Search for the cell housing the specified text and yield its (x, y) center coordinate. 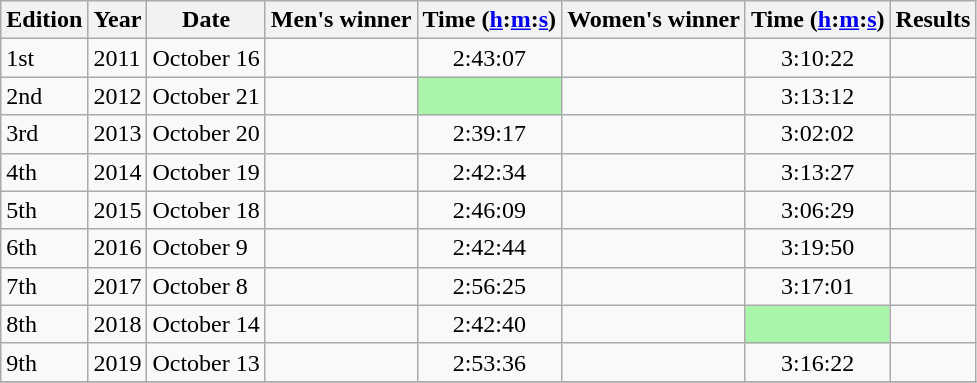
2:42:40 (490, 324)
October 21 (206, 96)
2:56:25 (490, 286)
2:42:34 (490, 172)
Men's winner (341, 20)
Date (206, 20)
October 19 (206, 172)
1st (44, 58)
October 18 (206, 210)
2018 (118, 324)
2012 (118, 96)
2:46:09 (490, 210)
Edition (44, 20)
2013 (118, 134)
2:53:36 (490, 362)
3rd (44, 134)
2:43:07 (490, 58)
October 9 (206, 248)
4th (44, 172)
2:42:44 (490, 248)
October 13 (206, 362)
October 8 (206, 286)
2015 (118, 210)
2017 (118, 286)
2016 (118, 248)
2019 (118, 362)
5th (44, 210)
6th (44, 248)
Year (118, 20)
3:02:02 (818, 134)
8th (44, 324)
3:13:12 (818, 96)
3:06:29 (818, 210)
3:16:22 (818, 362)
3:17:01 (818, 286)
October 16 (206, 58)
3:13:27 (818, 172)
Women's winner (654, 20)
Results (933, 20)
October 20 (206, 134)
2014 (118, 172)
2011 (118, 58)
October 14 (206, 324)
2nd (44, 96)
3:10:22 (818, 58)
3:19:50 (818, 248)
7th (44, 286)
9th (44, 362)
2:39:17 (490, 134)
